Pinpoint the cell where the given text exists, returning its (X, Y) midpoint coordinate. 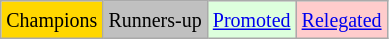
Promoted (252, 20)
Relegated (342, 20)
Runners-up (155, 20)
Champions (52, 20)
